Capture the cell that displays the provided text and extract its [x, y] central coordinate. 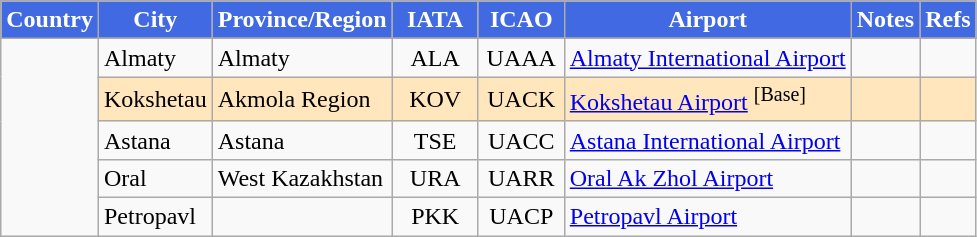
Notes [885, 20]
UAAA [521, 58]
URA [435, 178]
Oral [155, 178]
West Kazakhstan [302, 178]
UACP [521, 217]
Astana International Airport [708, 140]
Country [50, 20]
IATA [435, 20]
Province/Region [302, 20]
Akmola Region [302, 100]
TSE [435, 140]
Refs [948, 20]
ICAO [521, 20]
Petropavl Airport [708, 217]
Kokshetau [155, 100]
Kokshetau Airport [Base] [708, 100]
KOV [435, 100]
Almaty International Airport [708, 58]
UACK [521, 100]
Petropavl [155, 217]
Oral Ak Zhol Airport [708, 178]
ALA [435, 58]
UACC [521, 140]
PKK [435, 217]
Airport [708, 20]
City [155, 20]
UARR [521, 178]
